Find where the given text appears and provide that cell's center as [x, y] coordinate. 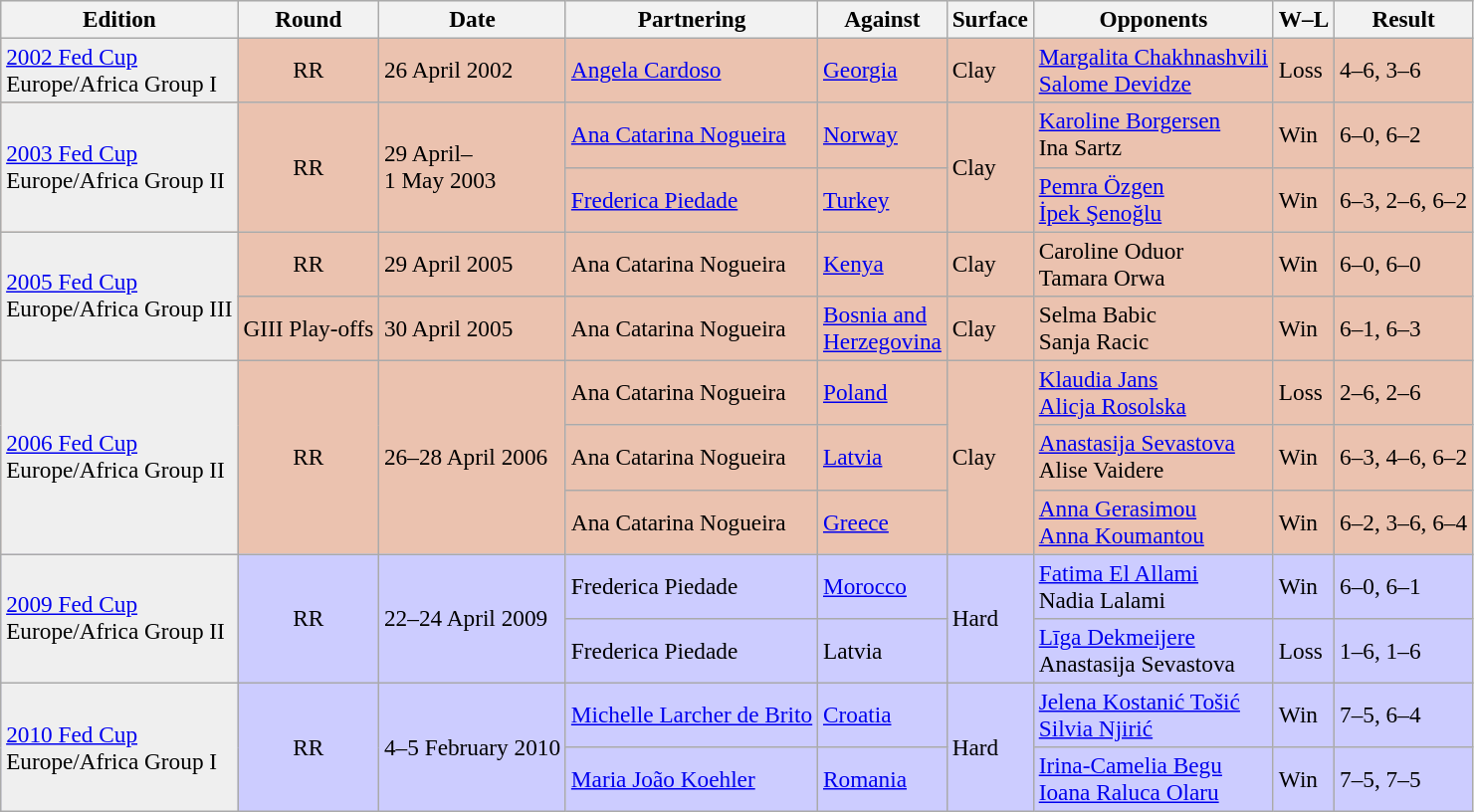
2005 Fed CupEurope/Africa Group III [119, 296]
22–24 April 2009 [473, 618]
7–5, 6–4 [1403, 714]
29 April 2005 [473, 263]
1–6, 1–6 [1403, 651]
Angela Cardoso [691, 70]
30 April 2005 [473, 328]
Georgia [883, 70]
Maria João Koehler [691, 780]
Edition [119, 19]
2009 Fed CupEurope/Africa Group II [119, 618]
Result [1403, 19]
Michelle Larcher de Brito [691, 714]
Selma Babic Sanja Racic [1153, 328]
Pemra Özgen İpek Şenoğlu [1153, 199]
6–3, 4–6, 6–2 [1403, 458]
Poland [883, 392]
Morocco [883, 585]
Opponents [1153, 19]
GIII Play-offs [309, 328]
7–5, 7–5 [1403, 780]
6–1, 6–3 [1403, 328]
2–6, 2–6 [1403, 392]
Round [309, 19]
Romania [883, 780]
Turkey [883, 199]
Klaudia Jans Alicja Rosolska [1153, 392]
Caroline Oduor Tamara Orwa [1153, 263]
29 April–1 May 2003 [473, 167]
6–3, 2–6, 6–2 [1403, 199]
2006 Fed CupEurope/Africa Group II [119, 457]
26 April 2002 [473, 70]
Against [883, 19]
Līga Dekmeijere Anastasija Sevastova [1153, 651]
2010 Fed CupEurope/Africa Group I [119, 747]
Karoline Borgersen Ina Sartz [1153, 135]
Fatima El Allami Nadia Lalami [1153, 585]
Surface [989, 19]
2003 Fed CupEurope/Africa Group II [119, 167]
Croatia [883, 714]
4–5 February 2010 [473, 747]
W–L [1304, 19]
2002 Fed CupEurope/Africa Group I [119, 70]
4–6, 3–6 [1403, 70]
Margalita Chakhnashvili Salome Devidze [1153, 70]
6–2, 3–6, 6–4 [1403, 521]
Anastasija Sevastova Alise Vaidere [1153, 458]
Greece [883, 521]
6–0, 6–2 [1403, 135]
Partnering [691, 19]
6–0, 6–0 [1403, 263]
Irina-Camelia Begu Ioana Raluca Olaru [1153, 780]
Bosnia and Herzegovina [883, 328]
Anna Gerasimou Anna Koumantou [1153, 521]
Kenya [883, 263]
Jelena Kostanić Tošić Silvia Njirić [1153, 714]
26–28 April 2006 [473, 457]
Date [473, 19]
Norway [883, 135]
6–0, 6–1 [1403, 585]
